Return [X, Y] of the center of cell containing provided text 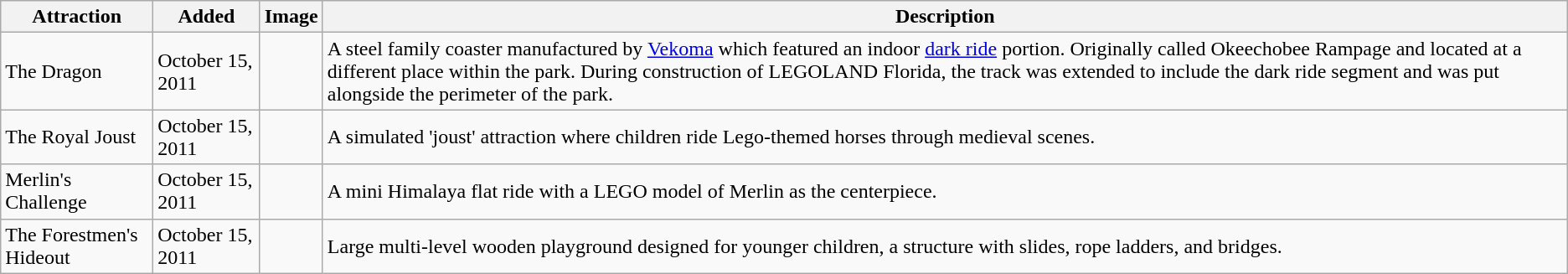
Added [207, 17]
The Dragon [77, 71]
A simulated 'joust' attraction where children ride Lego-themed horses through medieval scenes. [945, 137]
The Forestmen's Hideout [77, 246]
The Royal Joust [77, 137]
Merlin's Challenge [77, 191]
Description [945, 17]
Image [291, 17]
Attraction [77, 17]
Large multi-level wooden playground designed for younger children, a structure with slides, rope ladders, and bridges. [945, 246]
A mini Himalaya flat ride with a LEGO model of Merlin as the centerpiece. [945, 191]
